Return [X, Y] of the center of cell containing provided text 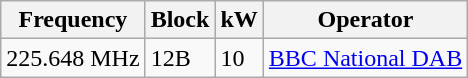
225.648 MHz [73, 58]
Block [180, 20]
Operator [365, 20]
kW [239, 20]
12B [180, 58]
BBC National DAB [365, 58]
Frequency [73, 20]
10 [239, 58]
